Return [X, Y] of the center of cell containing provided text 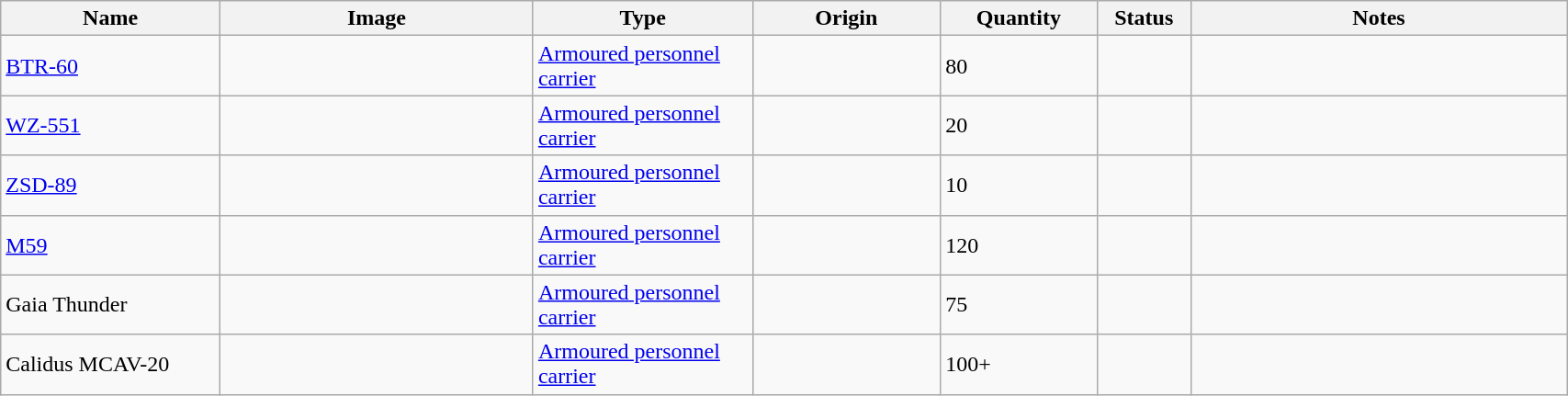
100+ [1019, 364]
20 [1019, 125]
Image [377, 18]
120 [1019, 244]
80 [1019, 66]
Notes [1378, 18]
Quantity [1019, 18]
M59 [110, 244]
Calidus MCAV-20 [110, 364]
Origin [847, 18]
Status [1144, 18]
Gaia Thunder [110, 305]
10 [1019, 186]
Type [643, 18]
75 [1019, 305]
BTR-60 [110, 66]
ZSD-89 [110, 186]
WZ-551 [110, 125]
Name [110, 18]
